Return [X, Y] of the center of cell containing provided text 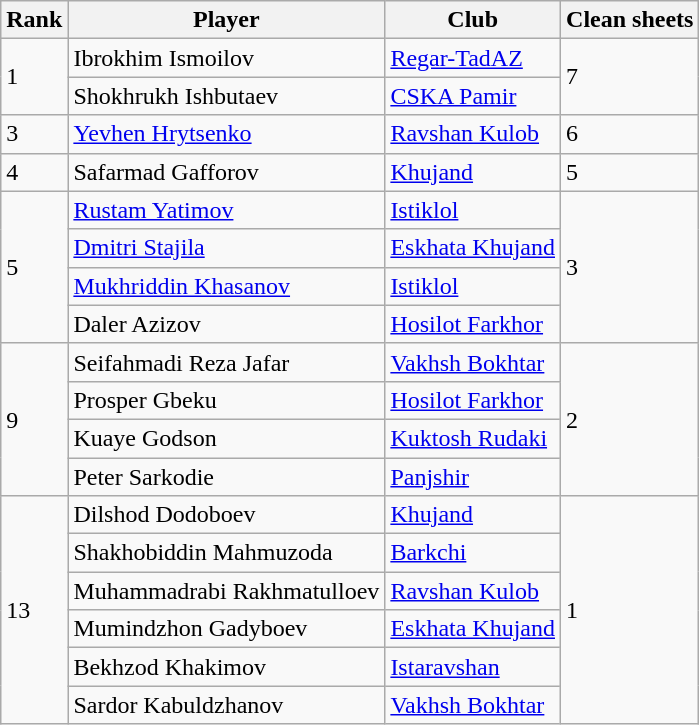
Club [473, 20]
Panjshir [473, 477]
Peter Sarkodie [226, 477]
Regar-TadAZ [473, 58]
Prosper Gbeku [226, 400]
Sardor Kabuldzhanov [226, 705]
Kuktosh Rudaki [473, 438]
9 [34, 419]
Daler Azizov [226, 324]
2 [630, 419]
Player [226, 20]
Kuaye Godson [226, 438]
Seifahmadi Reza Jafar [226, 362]
Shokhrukh Ishbutaev [226, 96]
Ibrokhim Ismoilov [226, 58]
7 [630, 77]
Barkchi [473, 553]
6 [630, 134]
Yevhen Hrytsenko [226, 134]
Dmitri Stajila [226, 248]
Istaravshan [473, 667]
13 [34, 610]
Clean sheets [630, 20]
Shakhobiddin Mahmuzoda [226, 553]
Mukhriddin Khasanov [226, 286]
Muhammadrabi Rakhmatulloev [226, 591]
Safarmad Gafforov [226, 172]
Mumindzhon Gadyboev [226, 629]
Dilshod Dodoboev [226, 515]
CSKA Pamir [473, 96]
Bekhzod Khakimov [226, 667]
Rustam Yatimov [226, 210]
Rank [34, 20]
4 [34, 172]
